For the text-containing cell, return its midpoint in [x, y] coordinate format. 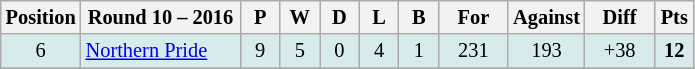
+38 [620, 51]
9 [260, 51]
1 [419, 51]
Position [41, 17]
B [419, 17]
Round 10 – 2016 [161, 17]
6 [41, 51]
5 [300, 51]
For [474, 17]
Diff [620, 17]
231 [474, 51]
D [340, 17]
Northern Pride [161, 51]
L [379, 17]
193 [546, 51]
Against [546, 17]
12 [674, 51]
P [260, 17]
Pts [674, 17]
4 [379, 51]
0 [340, 51]
W [300, 17]
